Search for the cell housing the specified text and yield its (X, Y) center coordinate. 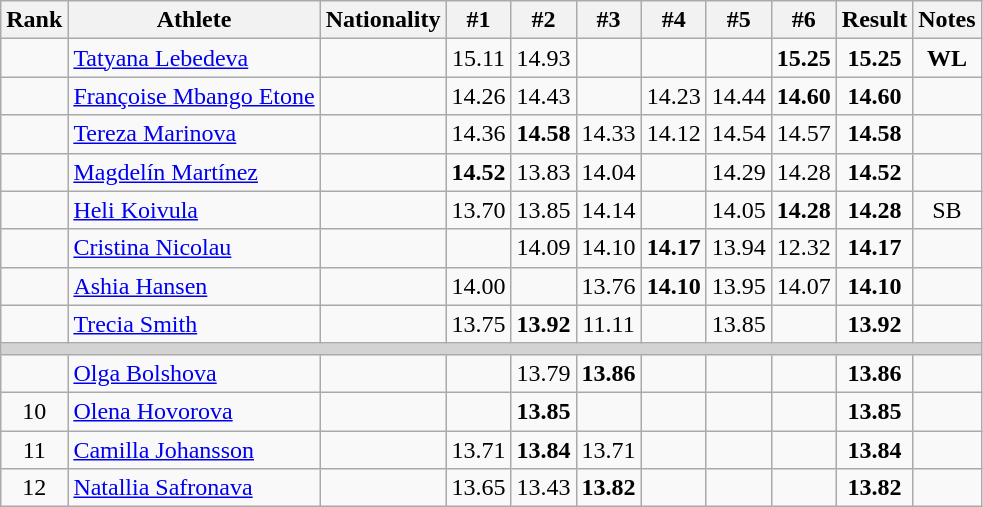
Rank (34, 20)
SB (947, 210)
14.93 (544, 58)
14.04 (608, 172)
Trecia Smith (194, 324)
Natallia Safronava (194, 488)
14.54 (738, 134)
14.12 (674, 134)
12 (34, 488)
Result (874, 20)
Olena Hovorova (194, 411)
13.94 (738, 248)
14.14 (608, 210)
14.44 (738, 96)
11.11 (608, 324)
15.11 (478, 58)
#5 (738, 20)
#2 (544, 20)
14.23 (674, 96)
14.36 (478, 134)
13.65 (478, 488)
#6 (804, 20)
14.07 (804, 286)
13.70 (478, 210)
Tatyana Lebedeva (194, 58)
Athlete (194, 20)
Tereza Marinova (194, 134)
Heli Koivula (194, 210)
Nationality (383, 20)
13.83 (544, 172)
Notes (947, 20)
14.26 (478, 96)
14.57 (804, 134)
14.05 (738, 210)
Magdelín Martínez (194, 172)
Ashia Hansen (194, 286)
14.33 (608, 134)
#1 (478, 20)
14.43 (544, 96)
Camilla Johansson (194, 449)
#3 (608, 20)
14.00 (478, 286)
Cristina Nicolau (194, 248)
14.09 (544, 248)
#4 (674, 20)
Olga Bolshova (194, 373)
13.76 (608, 286)
WL (947, 58)
14.29 (738, 172)
13.75 (478, 324)
13.95 (738, 286)
Françoise Mbango Etone (194, 96)
11 (34, 449)
13.79 (544, 373)
12.32 (804, 248)
13.43 (544, 488)
10 (34, 411)
